From the cell containing the given text, extract its center point as (x, y) coordinate. 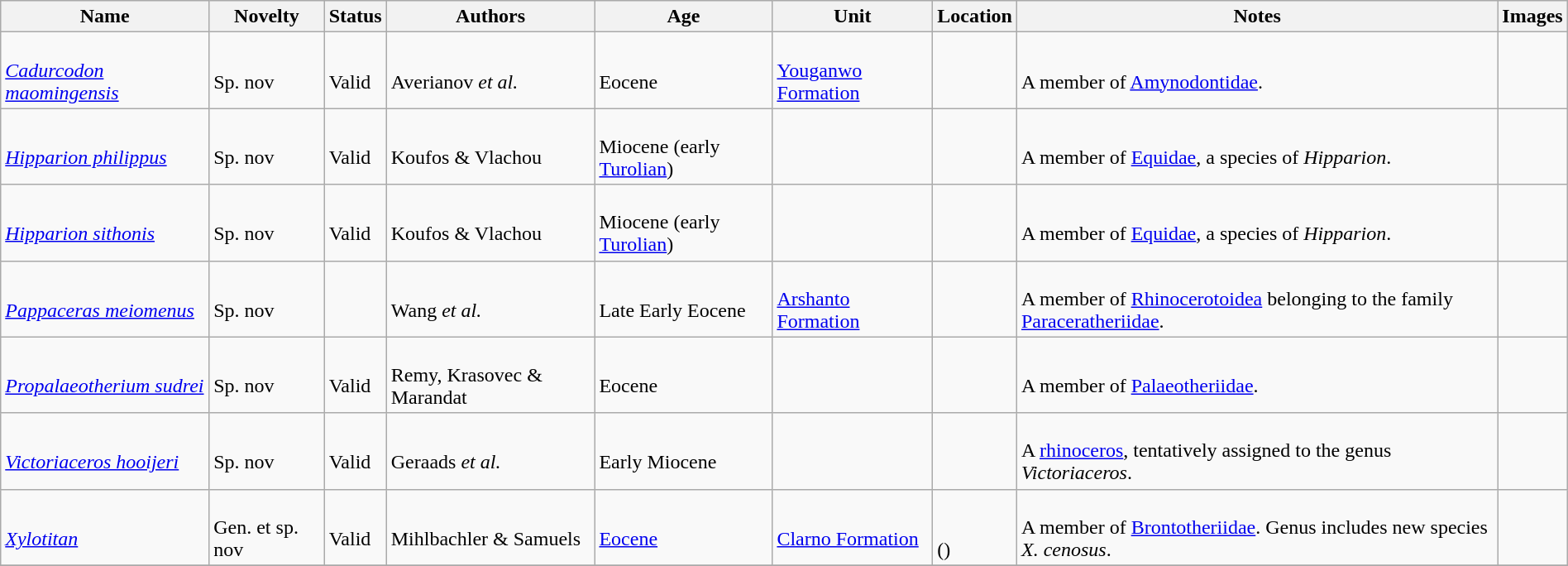
Geraads et al. (490, 451)
Cadurcodon maomingensis (105, 70)
Status (356, 17)
Notes (1257, 17)
Mihlbachler & Samuels (490, 527)
Victoriaceros hooijeri (105, 451)
Novelty (266, 17)
A member of Rhinocerotoidea belonging to the family Paraceratheriidae. (1257, 299)
Unit (853, 17)
Youganwo Formation (853, 70)
Gen. et sp. nov (266, 527)
Late Early Eocene (683, 299)
Hipparion philippus (105, 146)
Averianov et al. (490, 70)
Pappaceras meiomenus (105, 299)
Location (975, 17)
Clarno Formation (853, 527)
Hipparion sithonis (105, 223)
Early Miocene (683, 451)
Images (1532, 17)
A member of Palaeotheriidae. (1257, 375)
A member of Brontotheriidae. Genus includes new species X. cenosus. (1257, 527)
A member of Amynodontidae. (1257, 70)
Wang et al. (490, 299)
Arshanto Formation (853, 299)
Propalaeotherium sudrei (105, 375)
A rhinoceros, tentatively assigned to the genus Victoriaceros. (1257, 451)
() (975, 527)
Remy, Krasovec & Marandat (490, 375)
Age (683, 17)
Name (105, 17)
Authors (490, 17)
Xylotitan (105, 527)
